Determine the [x, y] coordinate at the center of the cell enclosing the given text.  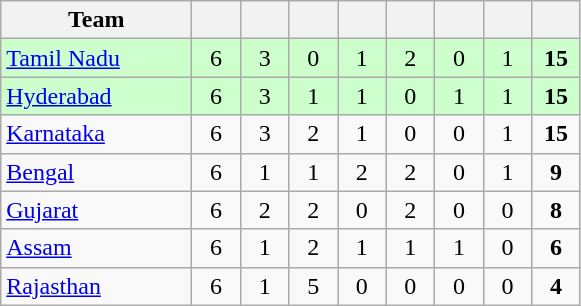
5 [314, 286]
Karnataka [96, 134]
Assam [96, 248]
Rajasthan [96, 286]
9 [556, 172]
Hyderabad [96, 96]
4 [556, 286]
Bengal [96, 172]
Tamil Nadu [96, 58]
Team [96, 20]
Gujarat [96, 210]
8 [556, 210]
